From the cell containing the given text, extract its center point as [X, Y] coordinate. 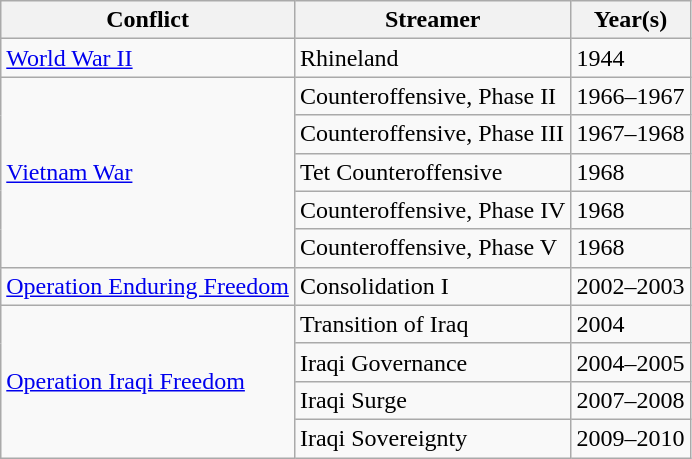
Vietnam War [148, 172]
1967–1968 [630, 134]
2007–2008 [630, 400]
Counteroffensive, Phase V [432, 248]
Iraqi Sovereignty [432, 438]
2004–2005 [630, 362]
Counteroffensive, Phase III [432, 134]
Iraqi Surge [432, 400]
Year(s) [630, 20]
Transition of Iraq [432, 324]
Operation Iraqi Freedom [148, 381]
Tet Counteroffensive [432, 172]
Iraqi Governance [432, 362]
World War II [148, 58]
2002–2003 [630, 286]
2004 [630, 324]
1966–1967 [630, 96]
1944 [630, 58]
2009–2010 [630, 438]
Consolidation I [432, 286]
Counteroffensive, Phase II [432, 96]
Rhineland [432, 58]
Counteroffensive, Phase IV [432, 210]
Conflict [148, 20]
Streamer [432, 20]
Operation Enduring Freedom [148, 286]
